Capture the cell that displays the provided text and extract its [x, y] central coordinate. 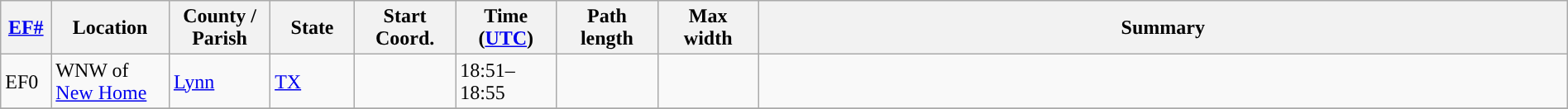
TX [313, 81]
Path length [607, 28]
Time (UTC) [506, 28]
County / Parish [219, 28]
18:51–18:55 [506, 81]
Location [111, 28]
Start Coord. [404, 28]
EF0 [26, 81]
Lynn [219, 81]
Summary [1163, 28]
EF# [26, 28]
WNW of New Home [111, 81]
State [313, 28]
Max width [708, 28]
